Pinpoint the cell where the given text exists, returning its (x, y) midpoint coordinate. 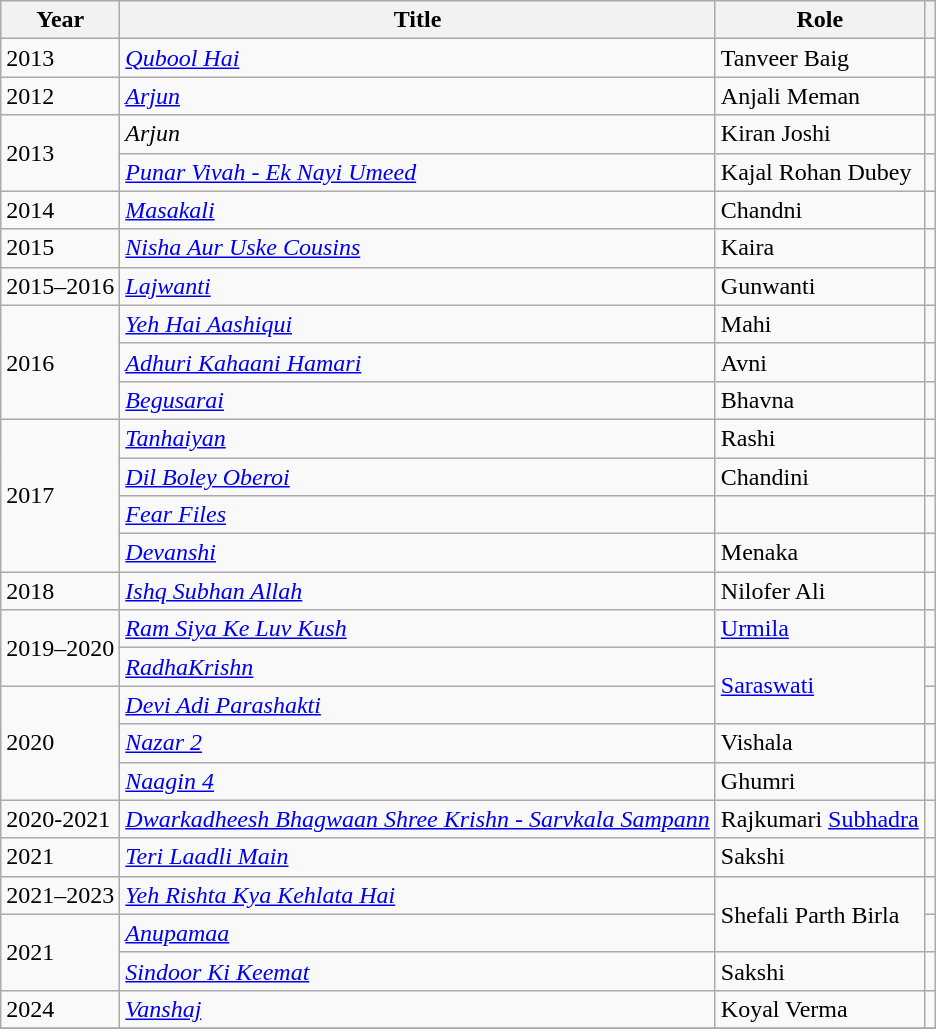
Bhavna (820, 400)
Urmila (820, 629)
Kaira (820, 248)
RadhaKrishn (418, 667)
Lajwanti (418, 286)
2019–2020 (60, 648)
Qubool Hai (418, 58)
Ghumri (820, 781)
Kajal Rohan Dubey (820, 172)
Naagin 4 (418, 781)
Title (418, 20)
2014 (60, 210)
2020-2021 (60, 819)
Vishala (820, 743)
Gunwanti (820, 286)
2020 (60, 743)
Avni (820, 362)
Yeh Rishta Kya Kehlata Hai (418, 895)
Menaka (820, 553)
Begusarai (418, 400)
Dwarkadheesh Bhagwaan Shree Krishn - Sarvkala Sampann (418, 819)
Mahi (820, 324)
Koyal Verma (820, 1009)
Sindoor Ki Keemat (418, 971)
Ishq Subhan Allah (418, 591)
Shefali Parth Birla (820, 914)
Nazar 2 (418, 743)
Tanveer Baig (820, 58)
Yeh Hai Aashiqui (418, 324)
Vanshaj (418, 1009)
Rashi (820, 438)
Saraswati (820, 686)
Nisha Aur Uske Cousins (418, 248)
Teri Laadli Main (418, 857)
2016 (60, 362)
2015 (60, 248)
Devanshi (418, 553)
2015–2016 (60, 286)
Rajkumari Subhadra (820, 819)
Masakali (418, 210)
Kiran Joshi (820, 134)
2017 (60, 495)
2024 (60, 1009)
2012 (60, 96)
Chandni (820, 210)
Tanhaiyan (418, 438)
Anjali Meman (820, 96)
Role (820, 20)
Chandini (820, 477)
Year (60, 20)
Nilofer Ali (820, 591)
Anupamaa (418, 933)
2018 (60, 591)
Dil Boley Oberoi (418, 477)
Devi Adi Parashakti (418, 705)
2021–2023 (60, 895)
Adhuri Kahaani Hamari (418, 362)
Fear Files (418, 515)
Ram Siya Ke Luv Kush (418, 629)
Punar Vivah - Ek Nayi Umeed (418, 172)
